Detect which cell encompasses the target text, then output its [X, Y] center coordinate. 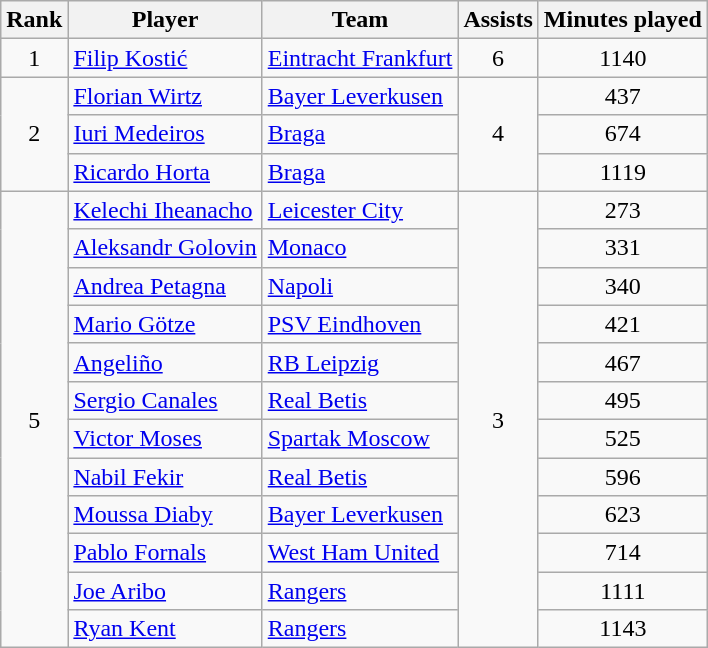
Filip Kostić [165, 58]
Assists [498, 20]
Moussa Diaby [165, 515]
623 [622, 515]
Monaco [360, 248]
Leicester City [360, 210]
340 [622, 286]
Team [360, 20]
4 [498, 134]
Kelechi Iheanacho [165, 210]
Mario Götze [165, 324]
Spartak Moscow [360, 438]
PSV Eindhoven [360, 324]
5 [34, 420]
Napoli [360, 286]
Player [165, 20]
6 [498, 58]
495 [622, 400]
Eintracht Frankfurt [360, 58]
West Ham United [360, 553]
674 [622, 134]
1140 [622, 58]
Minutes played [622, 20]
421 [622, 324]
1 [34, 58]
Victor Moses [165, 438]
Rank [34, 20]
Ricardo Horta [165, 172]
Nabil Fekir [165, 477]
437 [622, 96]
Andrea Petagna [165, 286]
Aleksandr Golovin [165, 248]
Florian Wirtz [165, 96]
467 [622, 362]
1111 [622, 591]
Angeliño [165, 362]
596 [622, 477]
Joe Aribo [165, 591]
Sergio Canales [165, 400]
2 [34, 134]
525 [622, 438]
1143 [622, 629]
1119 [622, 172]
Iuri Medeiros [165, 134]
273 [622, 210]
331 [622, 248]
Ryan Kent [165, 629]
3 [498, 420]
Pablo Fornals [165, 553]
RB Leipzig [360, 362]
714 [622, 553]
